Detect which cell encompasses the target text, then output its [X, Y] center coordinate. 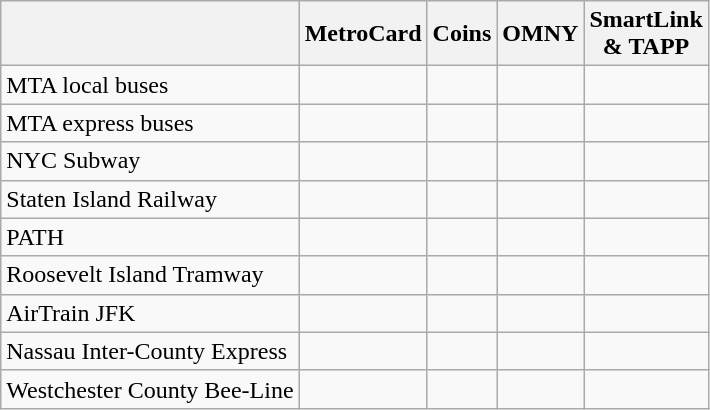
MTA local buses [150, 85]
PATH [150, 237]
Staten Island Railway [150, 199]
Roosevelt Island Tramway [150, 275]
Westchester County Bee-Line [150, 389]
OMNY [540, 34]
MetroCard [363, 34]
AirTrain JFK [150, 313]
Nassau Inter-County Express [150, 351]
Coins [462, 34]
NYC Subway [150, 161]
MTA express buses [150, 123]
SmartLink& TAPP [646, 34]
